For the text-containing cell, return its midpoint in [X, Y] coordinate format. 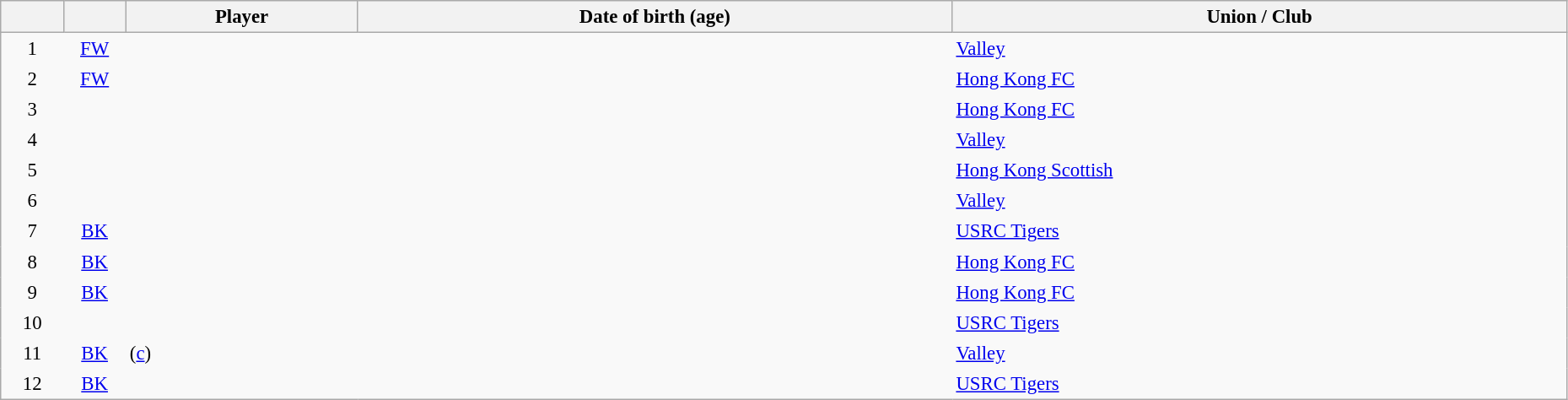
7 [32, 231]
3 [32, 109]
4 [32, 140]
12 [32, 383]
Union / Club [1259, 17]
8 [32, 262]
2 [32, 78]
11 [32, 353]
5 [32, 170]
Player [241, 17]
6 [32, 201]
(c) [241, 353]
Hong Kong Scottish [1259, 170]
10 [32, 322]
9 [32, 292]
Date of birth (age) [655, 17]
1 [32, 49]
